Pinpoint the cell where the given text exists, returning its [x, y] midpoint coordinate. 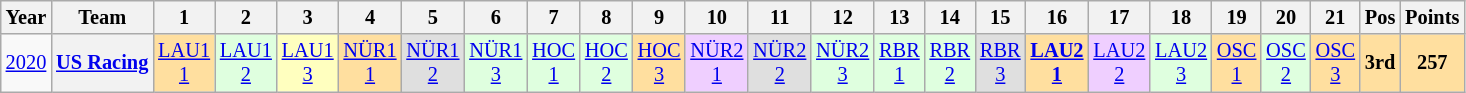
OSC2 [1286, 63]
NÜR11 [370, 63]
HOC2 [606, 63]
12 [842, 17]
NÜR21 [716, 63]
OSC3 [1336, 63]
11 [780, 17]
NÜR23 [842, 63]
OSC1 [1236, 63]
NÜR22 [780, 63]
RBR2 [950, 63]
10 [716, 17]
RBR3 [1000, 63]
3rd [1380, 63]
1 [184, 17]
257 [1432, 63]
21 [1336, 17]
LAU23 [1181, 63]
LAU22 [1119, 63]
Pos [1380, 17]
18 [1181, 17]
2020 [26, 63]
20 [1286, 17]
8 [606, 17]
16 [1056, 17]
LAU13 [308, 63]
NÜR13 [496, 63]
17 [1119, 17]
Year [26, 17]
13 [899, 17]
6 [496, 17]
LAU21 [1056, 63]
LAU11 [184, 63]
US Racing [102, 63]
9 [660, 17]
7 [554, 17]
NÜR12 [432, 63]
LAU12 [246, 63]
HOC1 [554, 63]
Team [102, 17]
5 [432, 17]
HOC3 [660, 63]
Points [1432, 17]
4 [370, 17]
14 [950, 17]
3 [308, 17]
2 [246, 17]
RBR1 [899, 63]
19 [1236, 17]
15 [1000, 17]
